Pinpoint the cell where the given text exists, returning its [X, Y] midpoint coordinate. 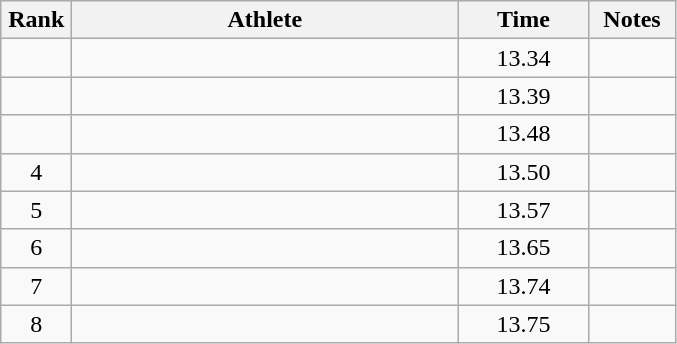
13.57 [524, 210]
8 [36, 324]
6 [36, 248]
13.34 [524, 58]
13.65 [524, 248]
7 [36, 286]
13.39 [524, 96]
Athlete [265, 20]
Rank [36, 20]
Time [524, 20]
4 [36, 172]
5 [36, 210]
13.50 [524, 172]
Notes [632, 20]
13.75 [524, 324]
13.48 [524, 134]
13.74 [524, 286]
